Output the (X, Y) coordinate of the center of the cell containing the given text.  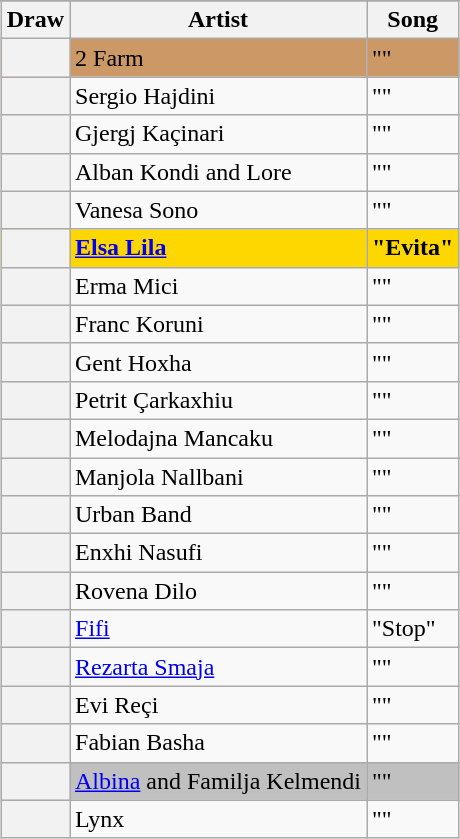
Artist (218, 20)
Melodajna Mancaku (218, 438)
Sergio Hajdini (218, 96)
Urban Band (218, 515)
Elsa Lila (218, 248)
Erma Mici (218, 286)
Gent Hoxha (218, 362)
"Stop" (412, 629)
"Evita" (412, 248)
Albina and Familja Kelmendi (218, 781)
Song (412, 20)
Alban Kondi and Lore (218, 172)
Rezarta Smaja (218, 667)
Draw (35, 20)
Petrit Çarkaxhiu (218, 400)
Lynx (218, 819)
Evi Reçi (218, 705)
Franc Koruni (218, 324)
Fabian Basha (218, 743)
Vanesa Sono (218, 210)
Rovena Dilo (218, 591)
Gjergj Kaçinari (218, 134)
Enxhi Nasufi (218, 553)
Fifi (218, 629)
Manjola Nallbani (218, 477)
2 Farm (218, 58)
